Determine the (X, Y) coordinate at the center of the cell enclosing the given text.  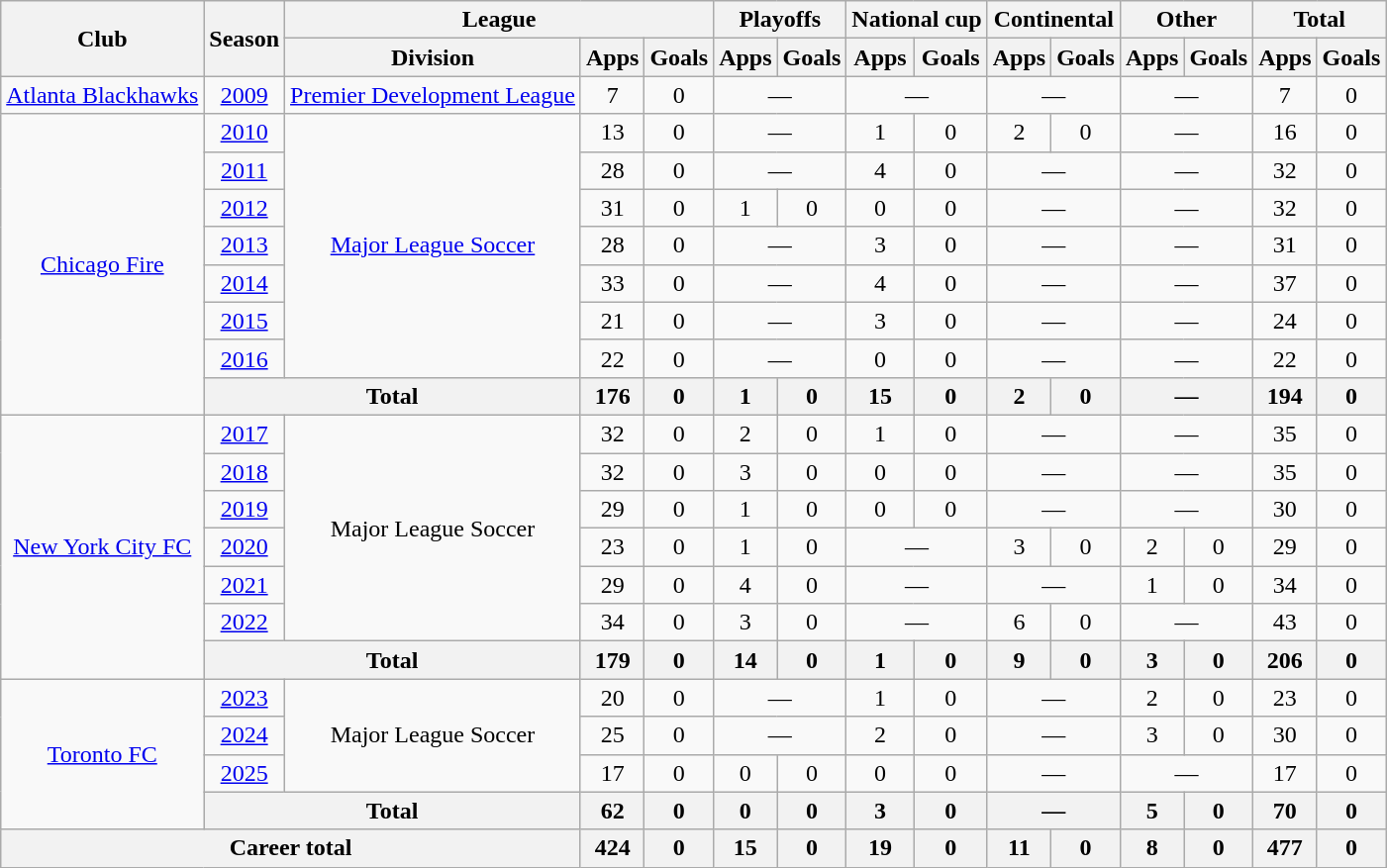
2017 (245, 434)
37 (1285, 283)
70 (1285, 811)
14 (745, 660)
194 (1285, 396)
2010 (245, 133)
Atlanta Blackhawks (103, 95)
Premier Development League (434, 95)
21 (612, 321)
2014 (245, 283)
13 (612, 133)
2021 (245, 585)
National cup (917, 20)
179 (612, 660)
176 (612, 396)
2019 (245, 510)
2011 (245, 170)
24 (1285, 321)
Career total (291, 848)
2016 (245, 358)
477 (1285, 848)
11 (1019, 848)
2024 (245, 735)
2013 (245, 245)
Chicago Fire (103, 264)
424 (612, 848)
5 (1151, 811)
2022 (245, 623)
Continental (1053, 20)
Other (1186, 20)
20 (612, 698)
16 (1285, 133)
2015 (245, 321)
Toronto FC (103, 754)
Playoffs (780, 20)
2018 (245, 472)
New York City FC (103, 546)
33 (612, 283)
43 (1285, 623)
9 (1019, 660)
8 (1151, 848)
2025 (245, 773)
2012 (245, 208)
League (499, 20)
6 (1019, 623)
Season (245, 39)
25 (612, 735)
2009 (245, 95)
2023 (245, 698)
Club (103, 39)
62 (612, 811)
206 (1285, 660)
Division (434, 57)
19 (880, 848)
2020 (245, 547)
